Determine the (x, y) coordinate at the center of the cell enclosing the given text.  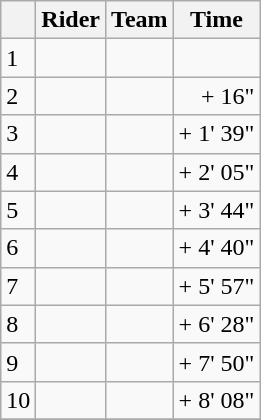
1 (18, 58)
3 (18, 134)
10 (18, 400)
4 (18, 172)
+ 5' 57" (216, 286)
2 (18, 96)
7 (18, 286)
+ 16" (216, 96)
+ 2' 05" (216, 172)
Time (216, 20)
9 (18, 362)
+ 3' 44" (216, 210)
+ 8' 08" (216, 400)
6 (18, 248)
+ 1' 39" (216, 134)
5 (18, 210)
+ 4' 40" (216, 248)
Team (140, 20)
Rider (71, 20)
+ 7' 50" (216, 362)
8 (18, 324)
+ 6' 28" (216, 324)
